Search for the cell housing the specified text and yield its (x, y) center coordinate. 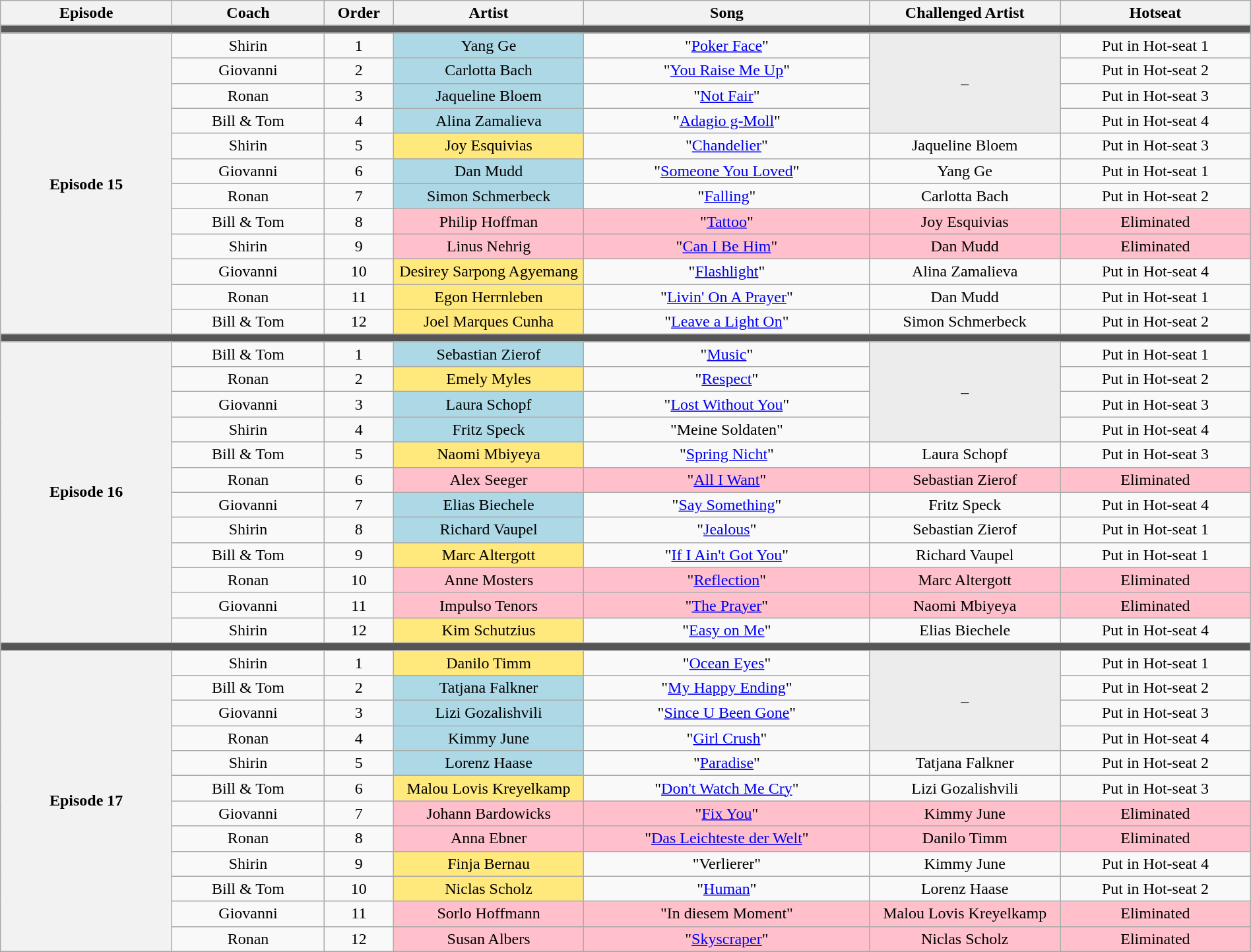
Egon Herrnleben (488, 296)
"Leave a Light On" (727, 322)
"In diesem Moment" (727, 914)
"Flashlight" (727, 271)
Emely Myles (488, 379)
Alex Seeger (488, 480)
"Livin' On A Prayer" (727, 296)
"Can I Be Him" (727, 246)
"Das Leichteste der Welt" (727, 839)
Anna Ebner (488, 839)
"You Raise Me Up" (727, 71)
Anne Mosters (488, 580)
"Poker Face" (727, 46)
"Say Something" (727, 505)
"Adagio g-Moll" (727, 121)
"Spring Nicht" (727, 455)
"Easy on Me" (727, 630)
"Girl Crush" (727, 738)
"Falling" (727, 196)
Artist (488, 13)
"Lost Without You" (727, 404)
Linus Nehrig (488, 246)
Episode (86, 13)
"Verlierer" (727, 864)
"Reflection" (727, 580)
"If I Ain't Got You" (727, 555)
"All I Want" (727, 480)
"Fix You" (727, 813)
"Human" (727, 889)
Song (727, 13)
"Ocean Eyes" (727, 663)
"Jealous" (727, 530)
Sorlo Hoffmann (488, 914)
Desirey Sarpong Agyemang (488, 271)
Hotseat (1156, 13)
"Meine Soldaten" (727, 429)
"Don't Watch Me Cry" (727, 788)
Coach (248, 13)
Episode 17 (86, 801)
Order (359, 13)
"Tattoo" (727, 221)
Impulso Tenors (488, 605)
Kim Schutzius (488, 630)
"Someone You Loved" (727, 171)
"Paradise" (727, 763)
"Not Fair" (727, 96)
"My Happy Ending" (727, 688)
"Music" (727, 354)
Episode 15 (86, 183)
"Respect" (727, 379)
Episode 16 (86, 492)
"Chandelier" (727, 146)
"Since U Been Gone" (727, 713)
Susan Albers (488, 939)
Finja Bernau (488, 864)
"The Prayer" (727, 605)
"Skyscraper" (727, 939)
Philip Hoffman (488, 221)
Joel Marques Cunha (488, 322)
Challenged Artist (965, 13)
Johann Bardowicks (488, 813)
